Provide the [X, Y] coordinate of the cell's center where the given text is located.  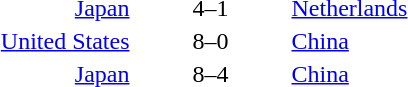
8–0 [210, 41]
